Identify which cell holds the provided text, then report its [X, Y] central coordinate. 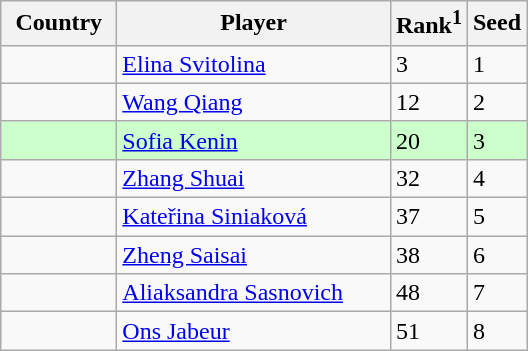
2 [496, 102]
7 [496, 293]
37 [428, 217]
Zhang Shuai [254, 178]
Seed [496, 24]
Kateřina Siniaková [254, 217]
Country [59, 24]
1 [496, 64]
4 [496, 178]
32 [428, 178]
8 [496, 331]
48 [428, 293]
Player [254, 24]
Sofia Kenin [254, 140]
Ons Jabeur [254, 331]
12 [428, 102]
20 [428, 140]
5 [496, 217]
Elina Svitolina [254, 64]
6 [496, 255]
51 [428, 331]
Aliaksandra Sasnovich [254, 293]
Rank1 [428, 24]
Wang Qiang [254, 102]
Zheng Saisai [254, 255]
38 [428, 255]
